Determine the (x, y) coordinate at the center of the cell enclosing the given text.  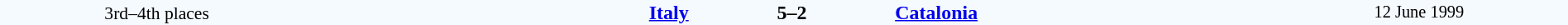
Catalonia (1082, 12)
Italy (501, 12)
12 June 1999 (1419, 12)
5–2 (791, 12)
3rd–4th places (157, 12)
